Extract the [x, y] coordinate from the center of the cell holding the provided text.  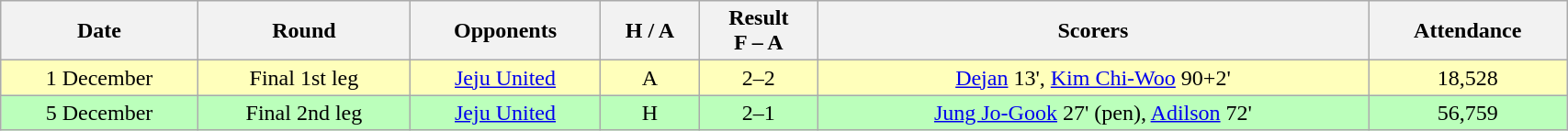
2–1 [759, 113]
Final 2nd leg [303, 113]
Opponents [505, 31]
Scorers [1093, 31]
2–2 [759, 78]
5 December [99, 113]
H [649, 113]
Attendance [1468, 31]
Jung Jo-Gook 27' (pen), Adilson 72' [1093, 113]
56,759 [1468, 113]
1 December [99, 78]
Date [99, 31]
ResultF – A [759, 31]
Round [303, 31]
A [649, 78]
H / A [649, 31]
Dejan 13', Kim Chi-Woo 90+2' [1093, 78]
Final 1st leg [303, 78]
18,528 [1468, 78]
